Determine the [X, Y] coordinate at the center of the cell enclosing the given text.  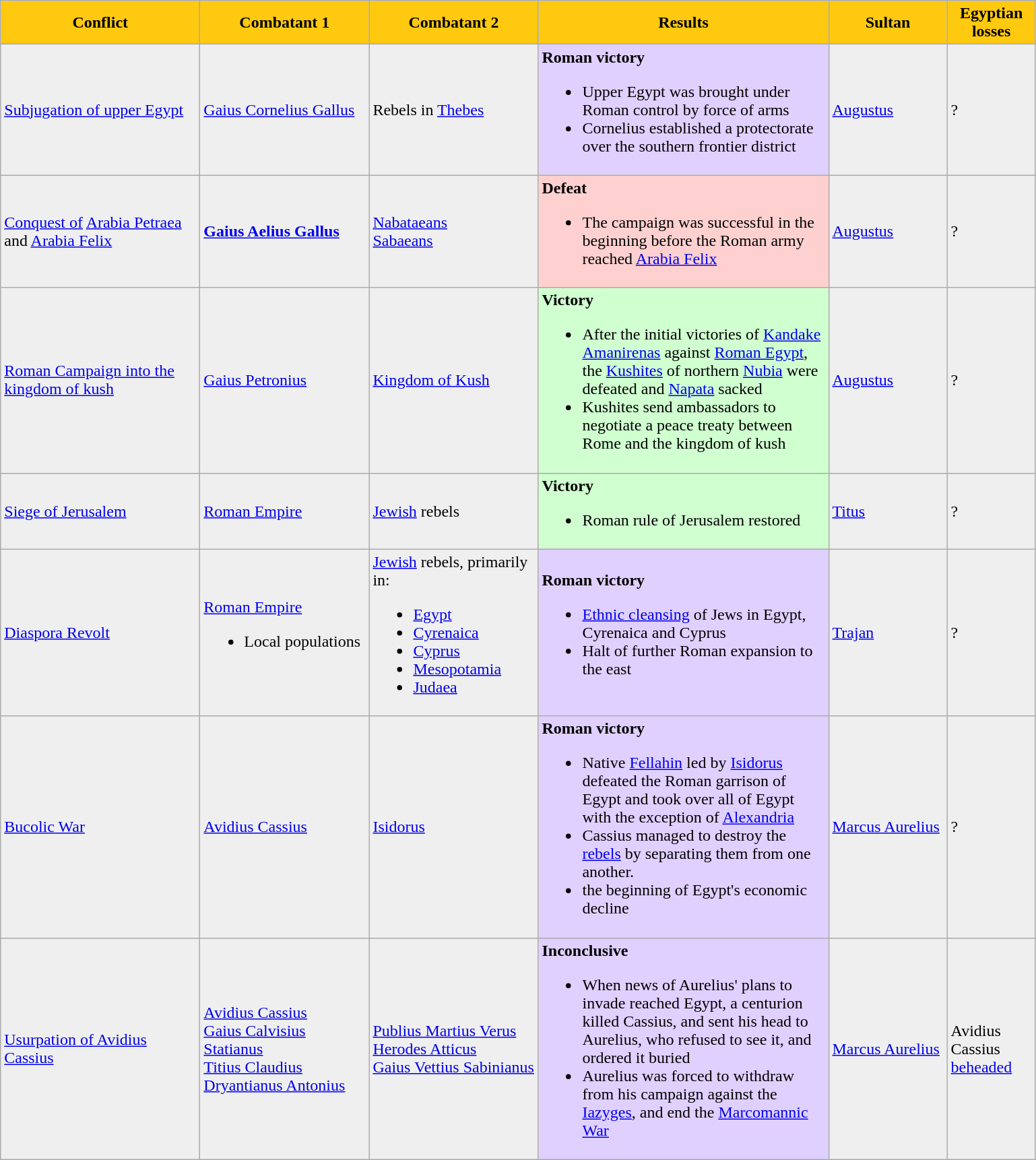
Titus [888, 511]
Bucolic War [100, 827]
Subjugation of upper Egypt [100, 110]
NabataeansSabaeans [454, 232]
Siege of Jerusalem [100, 511]
Roman Campaign into the kingdom of kush [100, 380]
Combatant 1 [284, 23]
Conquest of Arabia Petraea and Arabia Felix [100, 232]
Roman victoryUpper Egypt was brought under Roman control by force of armsCornelius established a protectorate over the southern frontier district [683, 110]
Roman Empire [284, 511]
Publius Martius VerusHerodes AtticusGaius Vettius Sabinianus [454, 1048]
Rebels in Thebes [454, 110]
Gaius Aelius Gallus [284, 232]
DefeatThe campaign was successful in the beginning before the Roman army reached Arabia Felix [683, 232]
Avidius CassiusGaius Calvisius StatianusTitius Claudius Dryantianus Antonius [284, 1048]
Usurpation of Avidius Cassius [100, 1048]
Gaius Cornelius Gallus [284, 110]
Combatant 2 [454, 23]
Conflict [100, 23]
Egyptianlosses [992, 23]
Diaspora Revolt [100, 633]
VictoryRoman rule of Jerusalem restored [683, 511]
Roman EmpireLocal populations [284, 633]
Sultan [888, 23]
Roman victoryEthnic cleansing of Jews in Egypt, Cyrenaica and CyprusHalt of further Roman expansion to the east [683, 633]
Isidorus [454, 827]
Kingdom of Kush [454, 380]
Jewish rebels [454, 511]
Avidius Cassius beheaded [992, 1048]
Avidius Cassius [284, 827]
Trajan [888, 633]
Gaius Petronius [284, 380]
Results [683, 23]
Jewish rebels, primarily in:EgyptCyrenaicaCyprusMesopotamiaJudaea [454, 633]
